Determine the (X, Y) coordinate at the center of the cell enclosing the given text.  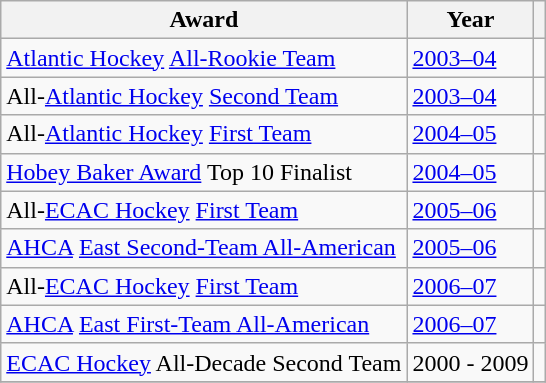
Hobey Baker Award Top 10 Finalist (204, 172)
All-Atlantic Hockey Second Team (204, 96)
AHCA East Second-Team All-American (204, 248)
Atlantic Hockey All-Rookie Team (204, 58)
2000 - 2009 (470, 362)
Award (204, 20)
ECAC Hockey All-Decade Second Team (204, 362)
All-Atlantic Hockey First Team (204, 134)
Year (470, 20)
AHCA East First-Team All-American (204, 324)
